Identify which cell holds the provided text, then report its (X, Y) central coordinate. 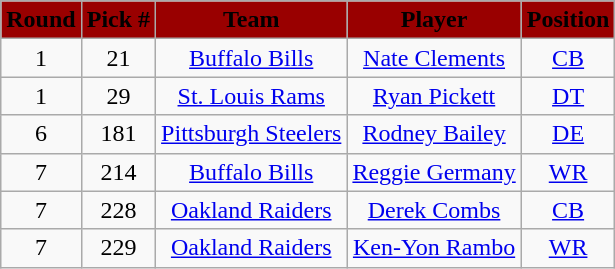
21 (118, 58)
229 (118, 248)
Pick # (118, 20)
Rodney Bailey (434, 134)
Derek Combs (434, 210)
Position (568, 20)
228 (118, 210)
Team (252, 20)
29 (118, 96)
St. Louis Rams (252, 96)
DT (568, 96)
DE (568, 134)
181 (118, 134)
Round (41, 20)
Nate Clements (434, 58)
Ryan Pickett (434, 96)
214 (118, 172)
Pittsburgh Steelers (252, 134)
Player (434, 20)
6 (41, 134)
Ken-Yon Rambo (434, 248)
Reggie Germany (434, 172)
